From the cell containing the given text, extract its center point as (x, y) coordinate. 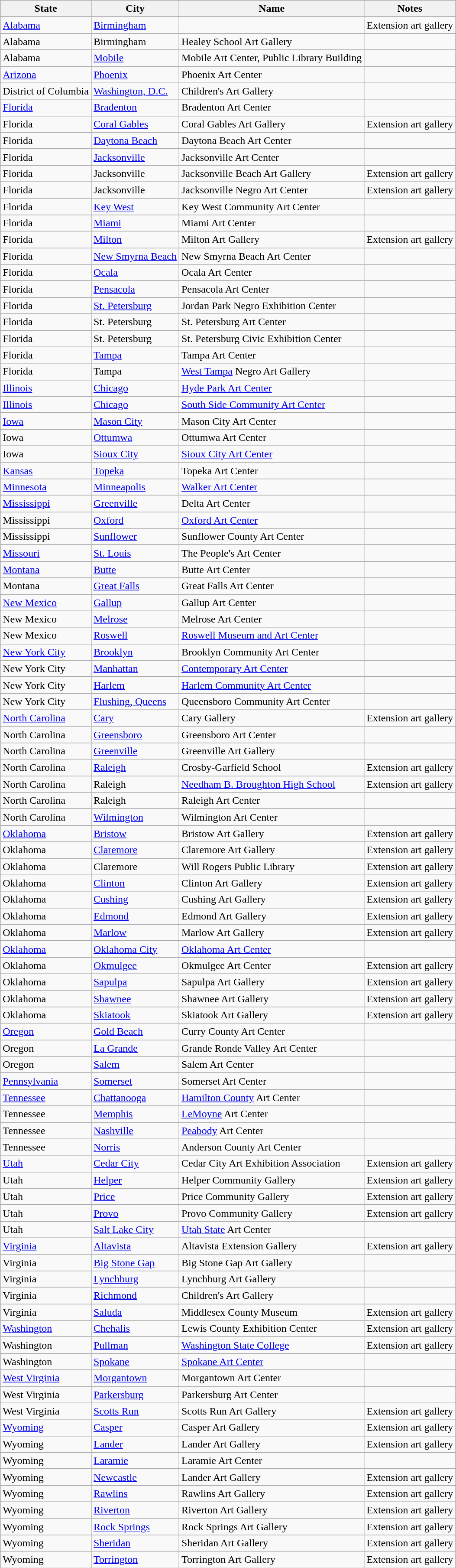
Pensacola (135, 289)
Greensboro (135, 735)
Cedar City (135, 1164)
Scotts Run Art Gallery (271, 1411)
Somerset Art Center (271, 1081)
Big Stone Gap Art Gallery (271, 1263)
Altavista (135, 1246)
Pullman (135, 1345)
Laramie (135, 1460)
Key West Community Art Center (271, 207)
Lander (135, 1444)
Minnesota (46, 487)
Butte Art Center (271, 570)
Name (271, 9)
City (135, 9)
St. Petersburg Art Center (271, 322)
Salem (135, 1065)
Provo (135, 1213)
Jacksonville Art Center (271, 157)
Ottumwa Art Center (271, 437)
Laramie Art Center (271, 1460)
St. Petersburg Civic Exhibition Center (271, 339)
Middlesex County Museum (271, 1312)
Helper (135, 1180)
Daytona Beach (135, 140)
LeMoyne Art Center (271, 1114)
La Grande (135, 1048)
Greenville Art Gallery (271, 751)
Riverton (135, 1510)
Lynchburg (135, 1279)
Greensboro Art Center (271, 735)
Provo Community Gallery (271, 1213)
Mobile (135, 58)
Edmond (135, 916)
State (46, 9)
Daytona Beach Art Center (271, 140)
Oxford Art Center (271, 520)
Raleigh Art Center (271, 801)
Cushing Art Gallery (271, 900)
Melrose Art Center (271, 619)
Gallup Art Center (271, 603)
Helper Community Gallery (271, 1180)
Mobile Art Center, Public Library Building (271, 58)
Sioux City Art Center (271, 454)
Gallup (135, 603)
Cedar City Art Exhibition Association (271, 1164)
Bradenton Art Center (271, 108)
Casper Art Gallery (271, 1428)
Mason City (135, 421)
New Smyrna Beach Art Center (271, 256)
Cushing (135, 900)
Gold Beach (135, 1032)
Newcastle (135, 1477)
Roswell (135, 636)
Morgantown (135, 1378)
Chehalis (135, 1329)
Sheridan (135, 1543)
Clinton Art Gallery (271, 883)
Marlow Art Gallery (271, 932)
Bradenton (135, 108)
Tampa Art Center (271, 355)
Edmond Art Gallery (271, 916)
Manhattan (135, 668)
Needham B. Broughton High School (271, 784)
Miami Art Center (271, 223)
Ocala (135, 273)
Topeka (135, 470)
Washington, D.C. (135, 91)
Lynchburg Art Gallery (271, 1279)
Rawlins (135, 1493)
Parkersburg Art Center (271, 1395)
New Smyrna Beach (135, 256)
Ottumwa (135, 437)
Rawlins Art Gallery (271, 1493)
Bristow Art Gallery (271, 834)
Flushing, Queens (135, 701)
Mason City Art Center (271, 421)
Healey School Art Gallery (271, 42)
Brooklyn Community Art Center (271, 652)
Topeka Art Center (271, 470)
Price Community Gallery (271, 1196)
Missouri (46, 553)
Hyde Park Art Center (271, 388)
Skiatook (135, 1015)
Jordan Park Negro Exhibition Center (271, 306)
Contemporary Art Center (271, 668)
Sunflower County Art Center (271, 537)
Notes (410, 9)
Oxford (135, 520)
Saluda (135, 1312)
Jacksonville Beach Art Gallery (271, 173)
Phoenix Art Center (271, 75)
Spokane Art Center (271, 1362)
Oklahoma Art Center (271, 949)
Walker Art Center (271, 487)
Peabody Art Center (271, 1131)
The People's Art Center (271, 553)
Great Falls Art Center (271, 586)
Casper (135, 1428)
Wilmington (135, 817)
Sapulpa (135, 982)
Key West (135, 207)
Sunflower (135, 537)
Sheridan Art Gallery (271, 1543)
Chattanooga (135, 1098)
Altavista Extension Gallery (271, 1246)
Torrington (135, 1560)
Roswell Museum and Art Center (271, 636)
Bristow (135, 834)
Shawnee (135, 998)
Norris (135, 1147)
Nashville (135, 1131)
Brooklyn (135, 652)
West Tampa Negro Art Gallery (271, 372)
Claremore Art Gallery (271, 850)
Price (135, 1196)
Salem Art Center (271, 1065)
Kansas (46, 470)
Okmulgee (135, 965)
Anderson County Art Center (271, 1147)
Miami (135, 223)
Lewis County Exhibition Center (271, 1329)
Butte (135, 570)
Salt Lake City (135, 1229)
Crosby-Garfield School (271, 768)
Milton Art Gallery (271, 240)
Great Falls (135, 586)
District of Columbia (46, 91)
Melrose (135, 619)
Delta Art Center (271, 504)
Rock Springs (135, 1526)
Milton (135, 240)
Wilmington Art Center (271, 817)
Okmulgee Art Center (271, 965)
Riverton Art Gallery (271, 1510)
Big Stone Gap (135, 1263)
Somerset (135, 1081)
St. Louis (135, 553)
Sapulpa Art Gallery (271, 982)
Cary Gallery (271, 718)
Torrington Art Gallery (271, 1560)
Parkersburg (135, 1395)
Phoenix (135, 75)
Scotts Run (135, 1411)
Minneapolis (135, 487)
Hamilton County Art Center (271, 1098)
Curry County Art Center (271, 1032)
Harlem Community Art Center (271, 685)
Harlem (135, 685)
Arizona (46, 75)
Washington State College (271, 1345)
Will Rogers Public Library (271, 867)
Clinton (135, 883)
Marlow (135, 932)
Coral Gables Art Gallery (271, 124)
Memphis (135, 1114)
Coral Gables (135, 124)
Grande Ronde Valley Art Center (271, 1048)
Morgantown Art Center (271, 1378)
South Side Community Art Center (271, 404)
Oklahoma City (135, 949)
Richmond (135, 1296)
Rock Springs Art Gallery (271, 1526)
Cary (135, 718)
Queensboro Community Art Center (271, 701)
Ocala Art Center (271, 273)
Skiatook Art Gallery (271, 1015)
Pennsylvania (46, 1081)
Jacksonville Negro Art Center (271, 190)
Spokane (135, 1362)
Utah State Art Center (271, 1229)
Pensacola Art Center (271, 289)
Shawnee Art Gallery (271, 998)
Sioux City (135, 454)
